Pinpoint the cell where the given text exists, returning its [x, y] midpoint coordinate. 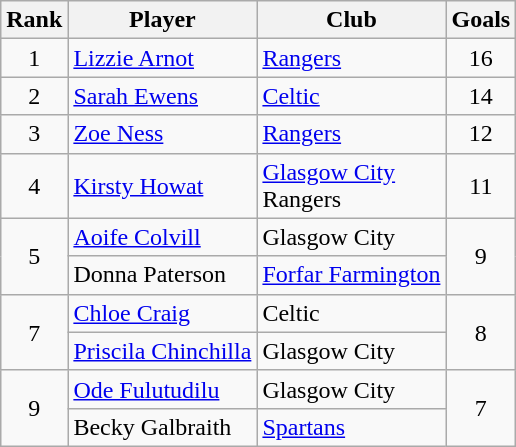
Chloe Craig [162, 313]
Forfar Farmington [352, 275]
8 [481, 332]
Rank [34, 20]
12 [481, 134]
Becky Galbraith [162, 427]
5 [34, 256]
2 [34, 96]
Goals [481, 20]
Priscila Chinchilla [162, 351]
Lizzie Arnot [162, 58]
Spartans [352, 427]
Donna Paterson [162, 275]
Ode Fulutudilu [162, 389]
4 [34, 186]
Glasgow CityRangers [352, 186]
Kirsty Howat [162, 186]
Player [162, 20]
16 [481, 58]
11 [481, 186]
Aoife Colvill [162, 237]
14 [481, 96]
1 [34, 58]
Sarah Ewens [162, 96]
3 [34, 134]
Club [352, 20]
Zoe Ness [162, 134]
